Output the [X, Y] coordinate of the center of the cell containing the given text.  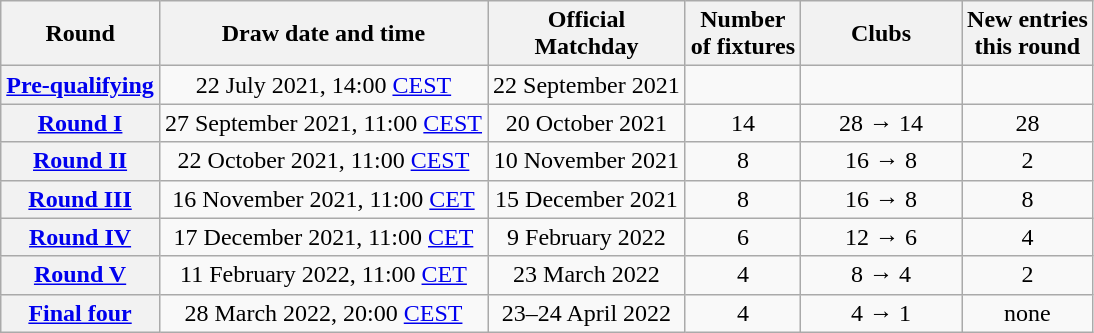
28 → 14 [882, 123]
23 March 2022 [587, 275]
22 September 2021 [587, 85]
12 → 6 [882, 237]
16 November 2021, 11:00 CET [323, 199]
Round IV [80, 237]
22 July 2021, 14:00 CEST [323, 85]
28 [1028, 123]
Round III [80, 199]
Draw date and time [323, 34]
14 [742, 123]
9 February 2022 [587, 237]
Pre-qualifying [80, 85]
22 October 2021, 11:00 CEST [323, 161]
Round II [80, 161]
6 [742, 237]
28 March 2022, 20:00 CEST [323, 313]
4 → 1 [882, 313]
27 September 2021, 11:00 CEST [323, 123]
New entriesthis round [1028, 34]
17 December 2021, 11:00 CET [323, 237]
Round I [80, 123]
none [1028, 313]
8 → 4 [882, 275]
Final four [80, 313]
Numberof fixtures [742, 34]
OfficialMatchday [587, 34]
15 December 2021 [587, 199]
10 November 2021 [587, 161]
Clubs [882, 34]
Round V [80, 275]
20 October 2021 [587, 123]
Round [80, 34]
11 February 2022, 11:00 CET [323, 275]
23–24 April 2022 [587, 313]
